Extract the (X, Y) coordinate from the center of the cell holding the provided text.  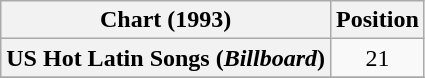
Chart (1993) (166, 20)
US Hot Latin Songs (Billboard) (166, 58)
21 (378, 58)
Position (378, 20)
